Return the (X, Y) coordinate for the center point of the cell that contains the specified text.  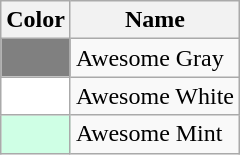
Name (154, 20)
Awesome White (154, 96)
Color (36, 20)
Awesome Gray (154, 58)
Awesome Mint (154, 134)
